Provide the [X, Y] coordinate of the cell's center where the given text is located.  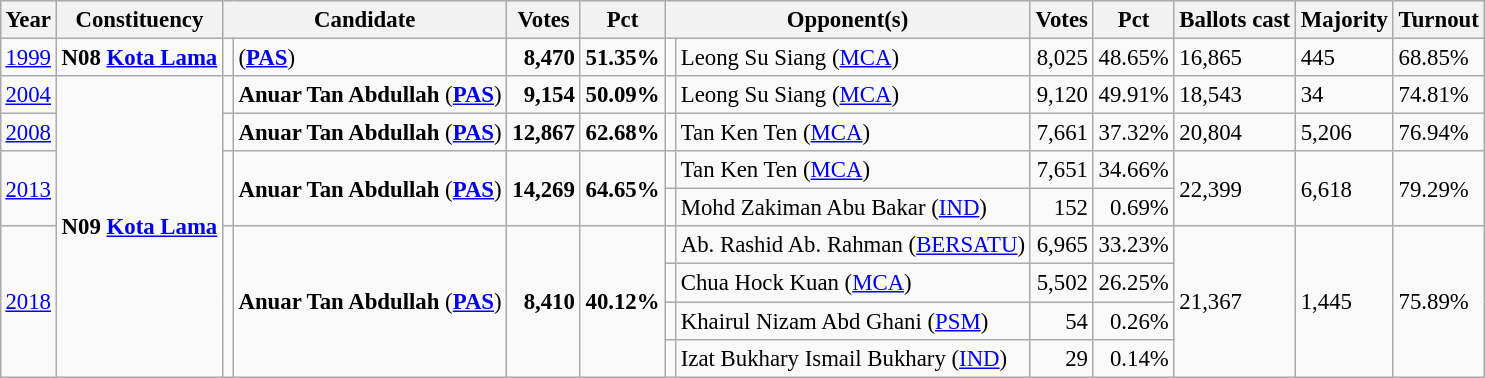
Majority [1344, 20]
2008 [28, 133]
22,399 [1234, 188]
Khairul Nizam Abd Ghani (PSM) [852, 321]
0.69% [1134, 208]
1999 [28, 57]
1,445 [1344, 301]
2018 [28, 301]
9,120 [1062, 95]
Opponent(s) [848, 20]
Year [28, 20]
8,470 [544, 57]
50.09% [622, 95]
26.25% [1134, 283]
34.66% [1134, 170]
74.81% [1438, 95]
Mohd Zakiman Abu Bakar (IND) [852, 208]
8,410 [544, 301]
21,367 [1234, 301]
29 [1062, 358]
9,154 [544, 95]
Ab. Rashid Ab. Rahman (BERSATU) [852, 245]
152 [1062, 208]
33.23% [1134, 245]
16,865 [1234, 57]
2004 [28, 95]
7,651 [1062, 170]
Izat Bukhary Ismail Bukhary (IND) [852, 358]
0.26% [1134, 321]
(PAS) [370, 57]
62.68% [622, 133]
48.65% [1134, 57]
6,618 [1344, 188]
6,965 [1062, 245]
445 [1344, 57]
68.85% [1438, 57]
40.12% [622, 301]
Chua Hock Kuan (MCA) [852, 283]
5,206 [1344, 133]
34 [1344, 95]
N08 Kota Lama [139, 57]
12,867 [544, 133]
76.94% [1438, 133]
14,269 [544, 188]
8,025 [1062, 57]
2013 [28, 188]
79.29% [1438, 188]
5,502 [1062, 283]
Ballots cast [1234, 20]
20,804 [1234, 133]
Turnout [1438, 20]
49.91% [1134, 95]
7,661 [1062, 133]
54 [1062, 321]
Candidate [365, 20]
18,543 [1234, 95]
37.32% [1134, 133]
75.89% [1438, 301]
64.65% [622, 188]
N09 Kota Lama [139, 226]
Constituency [139, 20]
0.14% [1134, 358]
51.35% [622, 57]
